Scan for the cell matching the given text and deliver its [x, y] coordinate at center. 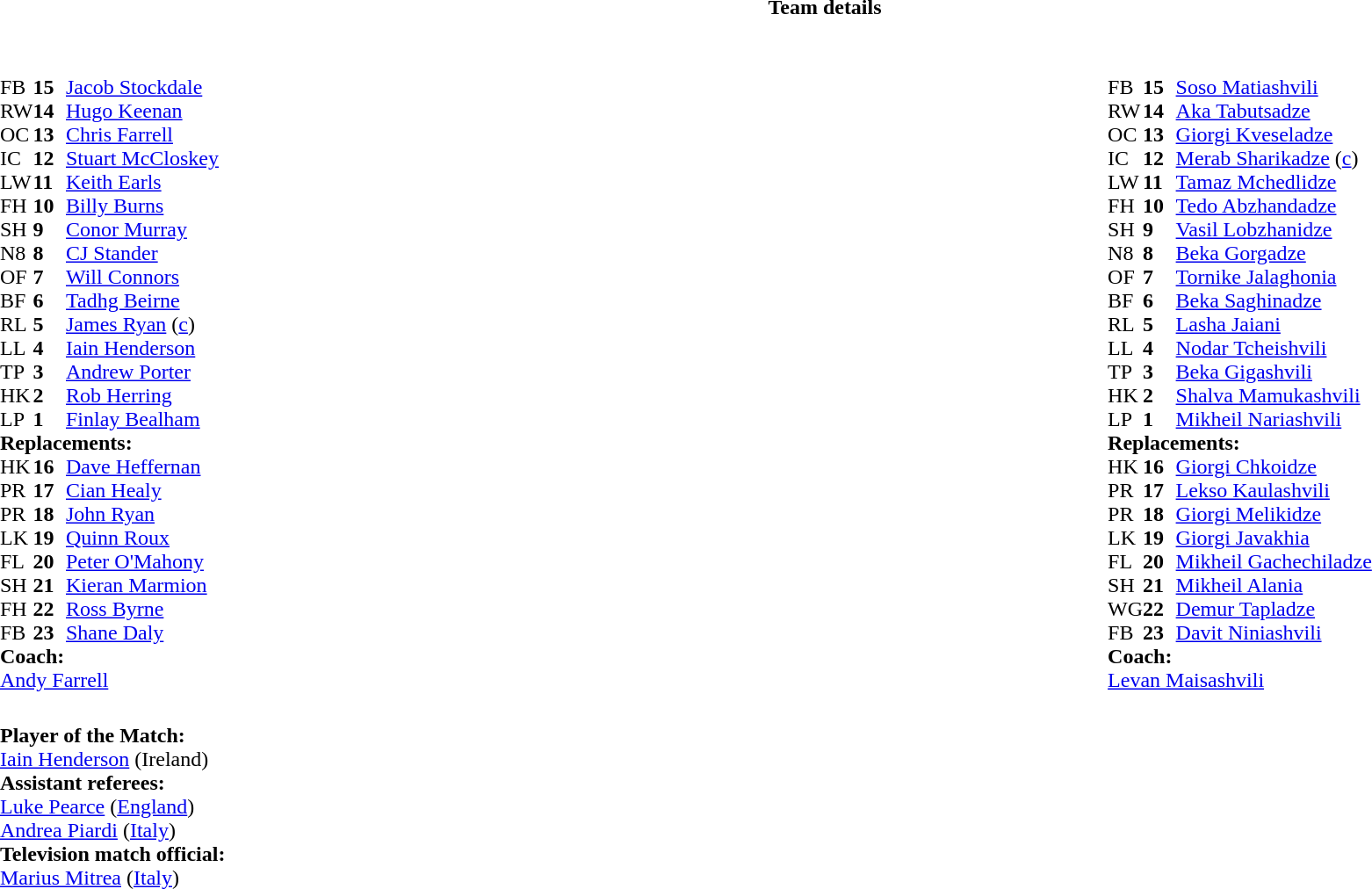
Aka Tabutsadze [1274, 111]
Shalva Mamukashvili [1274, 395]
Lasha Jaiani [1274, 325]
Giorgi Javakhia [1274, 538]
Peter O'Mahony [142, 562]
Lekso Kaulashvili [1274, 490]
Beka Gorgadze [1274, 253]
Soso Matiashvili [1274, 88]
Beka Gigashvili [1274, 372]
Tadhg Beirne [142, 300]
Vasil Lobzhanidze [1274, 230]
Stuart McCloskey [142, 158]
Dave Heffernan [142, 467]
Kieran Marmion [142, 585]
Andy Farrell [109, 680]
Conor Murray [142, 230]
Mikheil Gachechiladze [1274, 562]
Giorgi Kveseladze [1274, 135]
Keith Earls [142, 183]
Giorgi Chkoidze [1274, 467]
Hugo Keenan [142, 111]
James Ryan (c) [142, 325]
Tamaz Mchedlidze [1274, 183]
Finlay Bealham [142, 420]
Ross Byrne [142, 610]
Nodar Tcheishvili [1274, 348]
Chris Farrell [142, 135]
Mikheil Alania [1274, 585]
Merab Sharikadze (c) [1274, 158]
Cian Healy [142, 490]
Jacob Stockdale [142, 88]
Shane Daly [142, 632]
John Ryan [142, 515]
Quinn Roux [142, 538]
CJ Stander [142, 253]
Billy Burns [142, 206]
Mikheil Nariashvili [1274, 420]
Tornike Jalaghonia [1274, 278]
Tedo Abzhandadze [1274, 206]
Will Connors [142, 278]
Giorgi Melikidze [1274, 515]
Andrew Porter [142, 372]
Davit Niniashvili [1274, 632]
Rob Herring [142, 395]
WG [1125, 610]
Iain Henderson [142, 348]
Demur Tapladze [1274, 610]
Beka Saghinadze [1274, 300]
Levan Maisashvili [1240, 680]
